Return the [x, y] coordinate for the center point of the cell that contains the specified text.  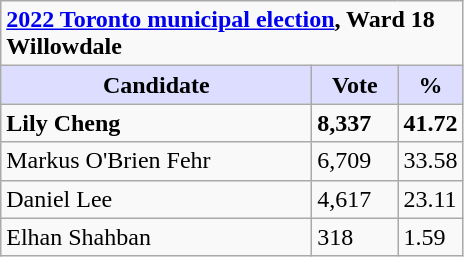
4,617 [355, 199]
2022 Toronto municipal election, Ward 18 Willowdale [232, 34]
% [430, 85]
8,337 [355, 123]
41.72 [430, 123]
318 [355, 237]
Lily Cheng [156, 123]
Daniel Lee [156, 199]
Markus O'Brien Fehr [156, 161]
Candidate [156, 85]
6,709 [355, 161]
Elhan Shahban [156, 237]
1.59 [430, 237]
Vote [355, 85]
23.11 [430, 199]
33.58 [430, 161]
